Find where the given text appears and provide that cell's center as [X, Y] coordinate. 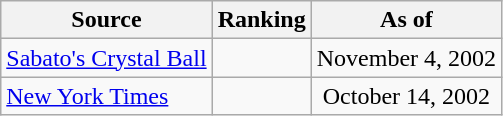
Sabato's Crystal Ball [106, 58]
October 14, 2002 [406, 96]
Source [106, 20]
November 4, 2002 [406, 58]
New York Times [106, 96]
Ranking [262, 20]
As of [406, 20]
